Identify which cell holds the provided text, then report its [x, y] central coordinate. 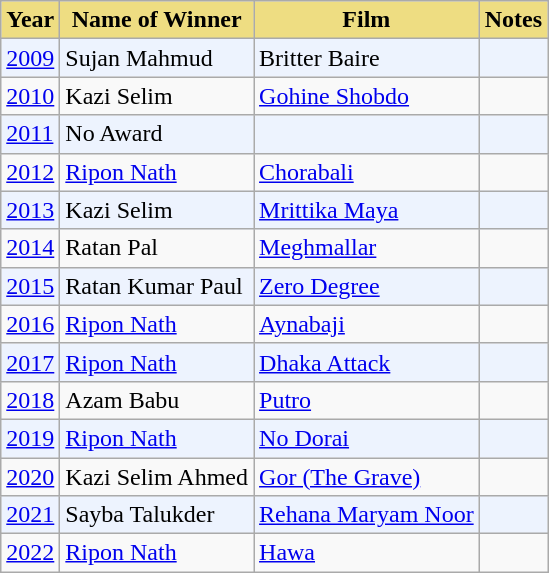
Zero Degree [367, 286]
2012 [30, 172]
Sujan Mahmud [157, 58]
2009 [30, 58]
2016 [30, 324]
2013 [30, 210]
Azam Babu [157, 400]
Year [30, 20]
Sayba Talukder [157, 515]
Hawa [367, 553]
Dhaka Attack [367, 362]
2018 [30, 400]
Rehana Maryam Noor [367, 515]
Ratan Pal [157, 248]
Chorabali [367, 172]
Name of Winner [157, 20]
2011 [30, 134]
Britter Baire [367, 58]
Notes [513, 20]
Aynabaji [367, 324]
Gor (The Grave) [367, 477]
Mrittika Maya [367, 210]
2010 [30, 96]
No Dorai [367, 438]
Kazi Selim Ahmed [157, 477]
Gohine Shobdo [367, 96]
Putro [367, 400]
2021 [30, 515]
2022 [30, 553]
2019 [30, 438]
Film [367, 20]
2017 [30, 362]
2020 [30, 477]
No Award [157, 134]
Meghmallar [367, 248]
Ratan Kumar Paul [157, 286]
2014 [30, 248]
2015 [30, 286]
